Pinpoint the cell where the given text exists, returning its [X, Y] midpoint coordinate. 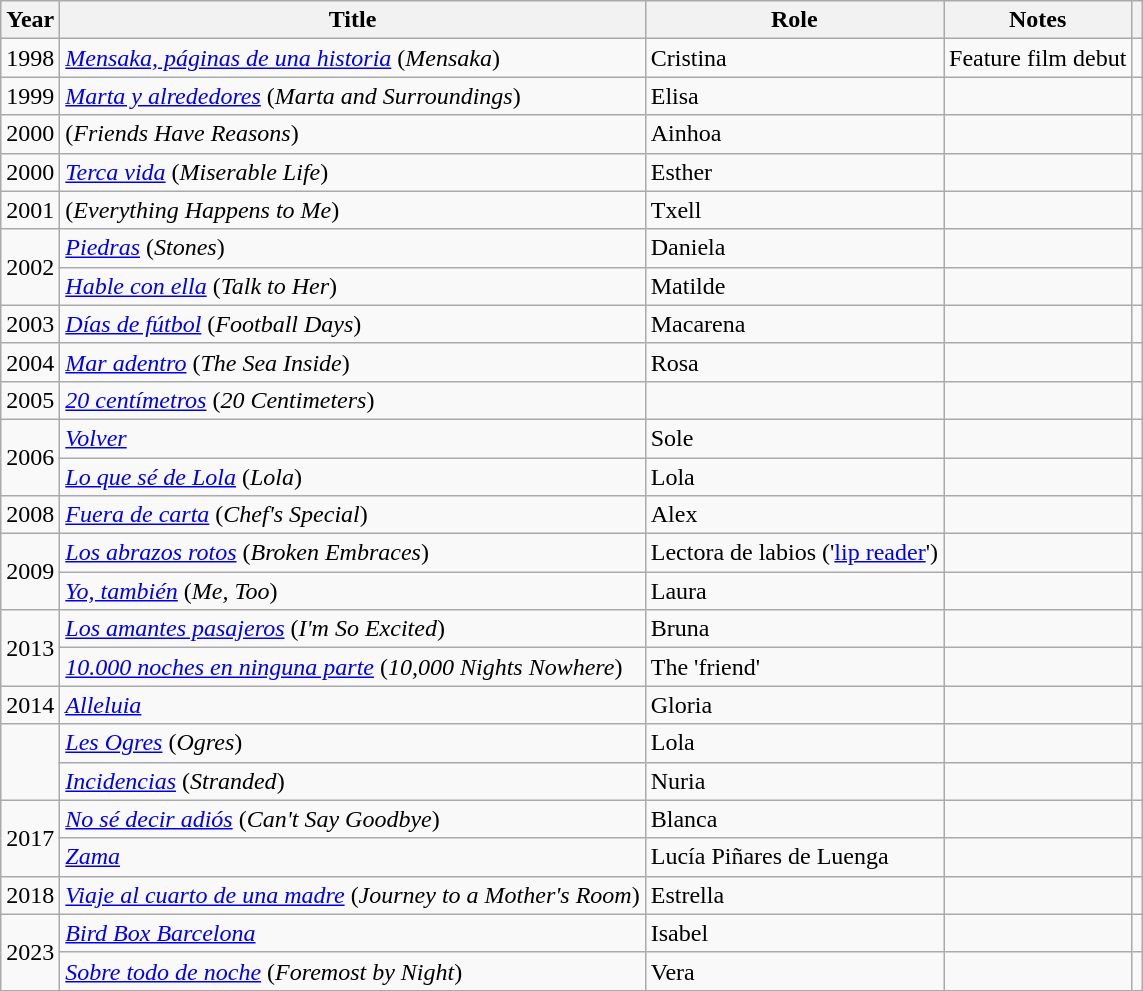
1998 [30, 58]
No sé decir adiós (Can't Say Goodbye) [352, 819]
Mar adentro (The Sea Inside) [352, 362]
Mensaka, páginas de una historia (Mensaka) [352, 58]
2023 [30, 952]
Alleluia [352, 705]
2001 [30, 210]
Txell [794, 210]
Fuera de carta (Chef's Special) [352, 515]
Bird Box Barcelona [352, 933]
Nuria [794, 781]
20 centímetros (20 Centimeters) [352, 400]
Marta y alrededores (Marta and Surroundings) [352, 96]
Laura [794, 591]
Sole [794, 438]
Isabel [794, 933]
Los abrazos rotos (Broken Embraces) [352, 553]
Cristina [794, 58]
Viaje al cuarto de una madre (Journey to a Mother's Room) [352, 895]
Lo que sé de Lola (Lola) [352, 477]
Rosa [794, 362]
2003 [30, 324]
(Friends Have Reasons) [352, 134]
Matilde [794, 286]
Macarena [794, 324]
Alex [794, 515]
Terca vida (Miserable Life) [352, 172]
2004 [30, 362]
Ainhoa [794, 134]
Esther [794, 172]
2009 [30, 572]
2005 [30, 400]
Feature film debut [1038, 58]
Incidencias (Stranded) [352, 781]
1999 [30, 96]
Los amantes pasajeros (I'm So Excited) [352, 629]
Notes [1038, 20]
The 'friend' [794, 667]
2008 [30, 515]
Zama [352, 857]
Blanca [794, 819]
Días de fútbol (Football Days) [352, 324]
Role [794, 20]
2018 [30, 895]
Yo, también (Me, Too) [352, 591]
2006 [30, 457]
Vera [794, 971]
Estrella [794, 895]
Bruna [794, 629]
Les Ogres (Ogres) [352, 743]
Gloria [794, 705]
2017 [30, 838]
(Everything Happens to Me) [352, 210]
10.000 noches en ninguna parte (10,000 Nights Nowhere) [352, 667]
Year [30, 20]
Lectora de labios ('lip reader') [794, 553]
Hable con ella (Talk to Her) [352, 286]
Daniela [794, 248]
Title [352, 20]
Lucía Piñares de Luenga [794, 857]
Volver [352, 438]
2002 [30, 267]
2014 [30, 705]
Piedras (Stones) [352, 248]
2013 [30, 648]
Elisa [794, 96]
Sobre todo de noche (Foremost by Night) [352, 971]
